Detect which cell encompasses the target text, then output its [x, y] center coordinate. 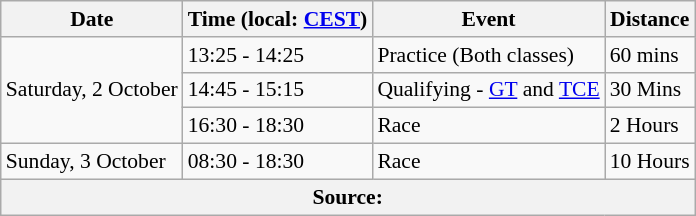
08:30 - 18:30 [278, 162]
Saturday, 2 October [92, 90]
10 Hours [650, 162]
Source: [348, 197]
Sunday, 3 October [92, 162]
Qualifying - GT and TCE [488, 90]
2 Hours [650, 126]
Distance [650, 19]
30 Mins [650, 90]
16:30 - 18:30 [278, 126]
13:25 - 14:25 [278, 55]
Date [92, 19]
60 mins [650, 55]
Event [488, 19]
14:45 - 15:15 [278, 90]
Time (local: CEST) [278, 19]
Practice (Both classes) [488, 55]
